Output the (x, y) coordinate of the center of the cell containing the given text.  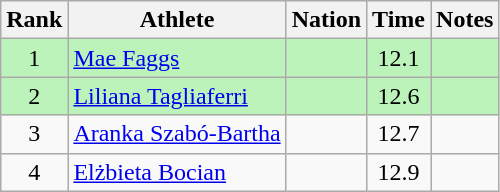
Mae Faggs (177, 58)
Aranka Szabó-Bartha (177, 134)
Nation (326, 20)
12.7 (399, 134)
4 (34, 172)
2 (34, 96)
Time (399, 20)
Notes (465, 20)
12.1 (399, 58)
1 (34, 58)
Athlete (177, 20)
12.9 (399, 172)
Elżbieta Bocian (177, 172)
Liliana Tagliaferri (177, 96)
Rank (34, 20)
12.6 (399, 96)
3 (34, 134)
